Detect which cell encompasses the target text, then output its (X, Y) center coordinate. 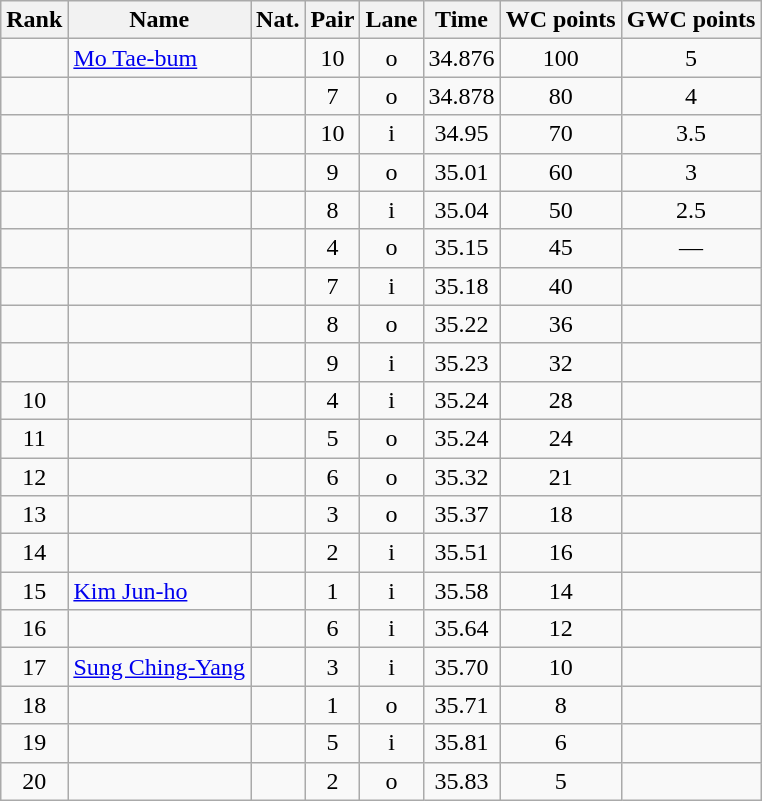
Pair (332, 20)
35.51 (462, 553)
13 (34, 515)
Mo Tae-bum (160, 58)
35.22 (462, 324)
Nat. (278, 20)
35.15 (462, 248)
35.32 (462, 477)
34.878 (462, 96)
19 (34, 743)
Lane (392, 20)
34.95 (462, 134)
80 (560, 96)
35.58 (462, 591)
20 (34, 781)
35.37 (462, 515)
17 (34, 667)
3.5 (691, 134)
35.71 (462, 705)
60 (560, 172)
35.18 (462, 286)
Kim Jun-ho (160, 591)
32 (560, 362)
35.70 (462, 667)
50 (560, 210)
35.83 (462, 781)
35.01 (462, 172)
24 (560, 438)
40 (560, 286)
Time (462, 20)
WC points (560, 20)
2.5 (691, 210)
35.04 (462, 210)
35.23 (462, 362)
36 (560, 324)
15 (34, 591)
70 (560, 134)
Sung Ching-Yang (160, 667)
Name (160, 20)
— (691, 248)
28 (560, 400)
35.64 (462, 629)
Rank (34, 20)
21 (560, 477)
34.876 (462, 58)
GWC points (691, 20)
11 (34, 438)
35.81 (462, 743)
45 (560, 248)
100 (560, 58)
